For the text-containing cell, return its midpoint in [x, y] coordinate format. 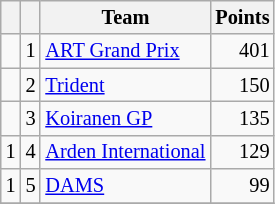
401 [242, 51]
3 [31, 118]
135 [242, 118]
5 [31, 186]
129 [242, 152]
Trident [125, 85]
ART Grand Prix [125, 51]
Points [242, 17]
4 [31, 152]
Team [125, 17]
DAMS [125, 186]
2 [31, 85]
Arden International [125, 152]
99 [242, 186]
150 [242, 85]
Koiranen GP [125, 118]
